Locate the cell with the specified text and output its [X, Y] center coordinate. 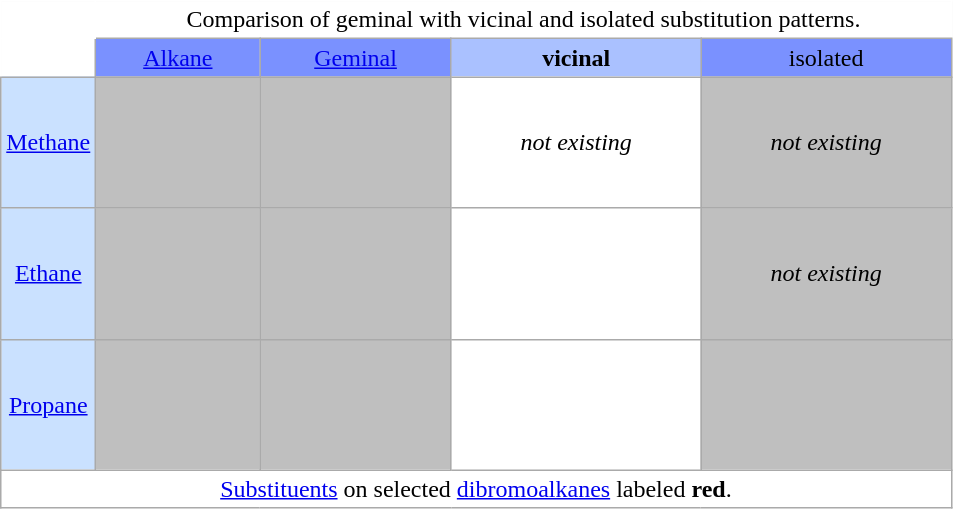
Substituents on selected dibromoalkanes labeled red. [476, 489]
Methane [48, 142]
Geminal [356, 58]
isolated [826, 58]
Comparison of geminal with vicinal and isolated substitution patterns. [524, 20]
Propane [48, 404]
Alkane [178, 58]
vicinal [576, 58]
Ethane [48, 274]
